Extract the (X, Y) coordinate from the center of the cell holding the provided text.  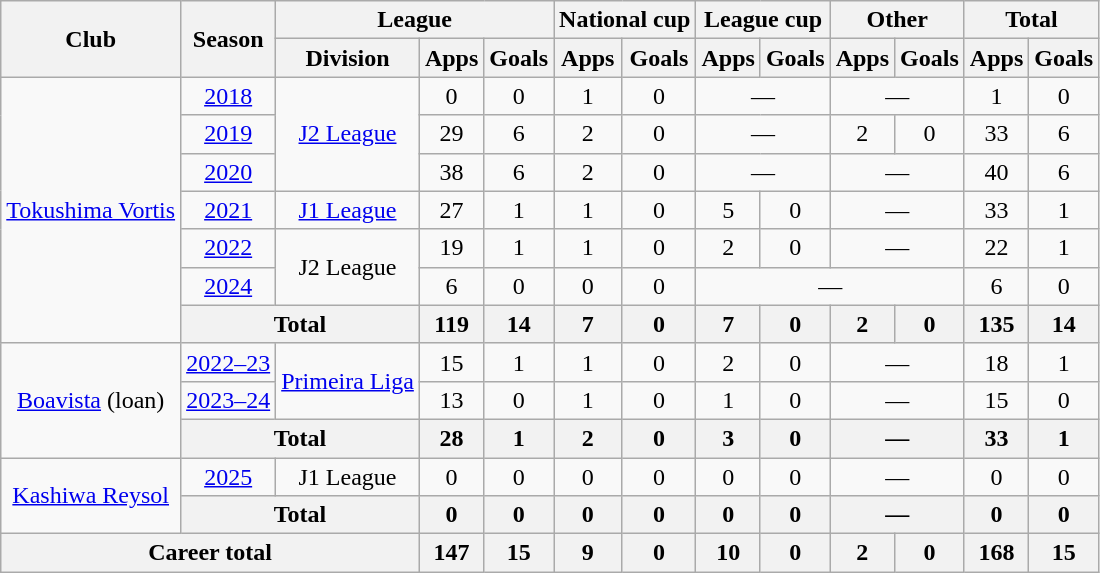
40 (996, 172)
135 (996, 324)
2025 (228, 477)
Boavista (loan) (91, 400)
5 (728, 210)
38 (451, 172)
2019 (228, 134)
Season (228, 39)
18 (996, 362)
2018 (228, 96)
3 (728, 438)
Primeira Liga (348, 381)
2023–24 (228, 400)
Career total (210, 553)
2022 (228, 248)
10 (728, 553)
Division (348, 58)
Club (91, 39)
29 (451, 134)
2021 (228, 210)
28 (451, 438)
119 (451, 324)
147 (451, 553)
27 (451, 210)
Tokushima Vortis (91, 210)
168 (996, 553)
22 (996, 248)
13 (451, 400)
2022–23 (228, 362)
19 (451, 248)
9 (588, 553)
2024 (228, 286)
League (415, 20)
2020 (228, 172)
Kashiwa Reysol (91, 496)
Other (897, 20)
National cup (625, 20)
League cup (763, 20)
